Pinpoint the cell where the given text exists, returning its (X, Y) midpoint coordinate. 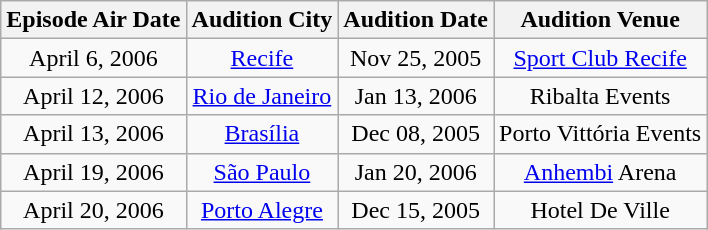
Anhembi Arena (600, 172)
April 13, 2006 (94, 134)
Porto Vittória Events (600, 134)
Ribalta Events (600, 96)
Audition Date (416, 20)
Porto Alegre (262, 210)
Dec 08, 2005 (416, 134)
April 6, 2006 (94, 58)
Audition Venue (600, 20)
Dec 15, 2005 (416, 210)
April 19, 2006 (94, 172)
São Paulo (262, 172)
Sport Club Recife (600, 58)
Brasília (262, 134)
April 20, 2006 (94, 210)
Jan 13, 2006 (416, 96)
Rio de Janeiro (262, 96)
Nov 25, 2005 (416, 58)
Hotel De Ville (600, 210)
April 12, 2006 (94, 96)
Episode Air Date (94, 20)
Jan 20, 2006 (416, 172)
Recife (262, 58)
Audition City (262, 20)
